Capture the cell that displays the provided text and extract its [X, Y] central coordinate. 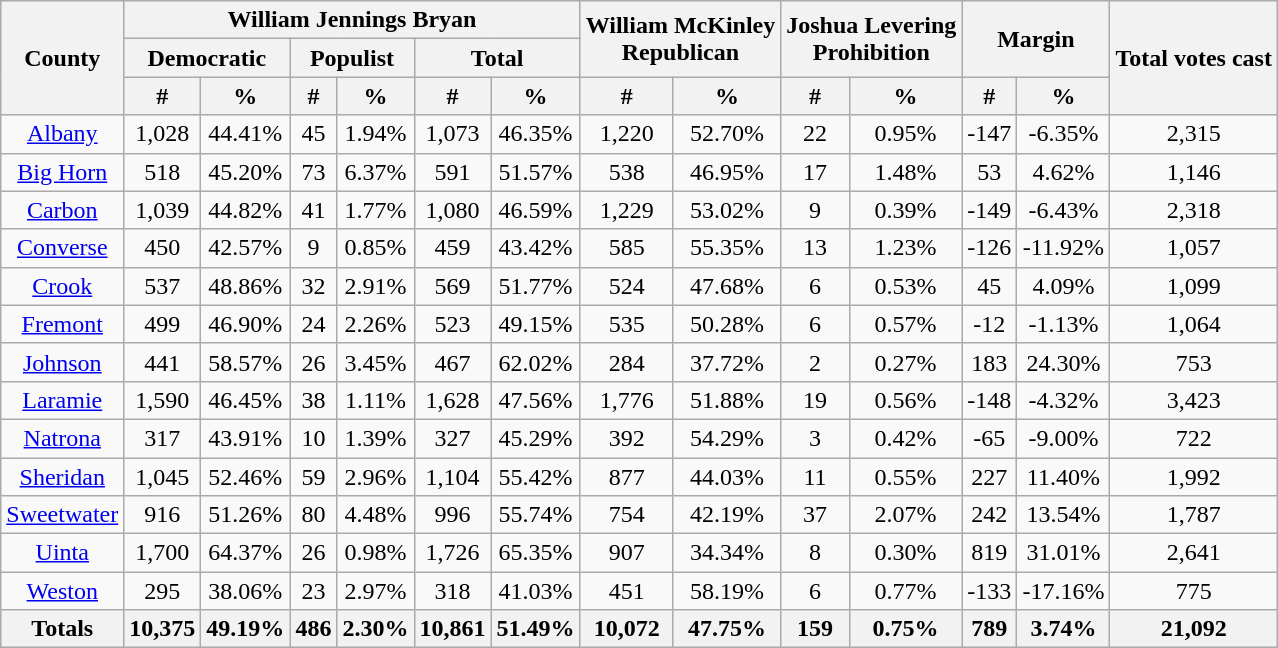
38.06% [246, 591]
591 [452, 172]
51.77% [536, 286]
64.37% [246, 553]
55.35% [727, 248]
754 [626, 515]
392 [626, 438]
37 [816, 515]
317 [162, 438]
Democratic [207, 58]
722 [1194, 438]
10 [314, 438]
-148 [990, 400]
54.29% [727, 438]
450 [162, 248]
47.56% [536, 400]
0.27% [905, 362]
22 [816, 134]
2.07% [905, 515]
Totals [62, 629]
159 [816, 629]
41 [314, 210]
2,318 [1194, 210]
318 [452, 591]
32 [314, 286]
0.77% [905, 591]
58.19% [727, 591]
41.03% [536, 591]
-4.32% [1064, 400]
1,726 [452, 553]
45.20% [246, 172]
1,104 [452, 477]
0.98% [376, 553]
0.42% [905, 438]
42.19% [727, 515]
1.77% [376, 210]
1,229 [626, 210]
916 [162, 515]
52.46% [246, 477]
3.74% [1064, 629]
1,073 [452, 134]
51.57% [536, 172]
1,099 [1194, 286]
50.28% [727, 324]
19 [816, 400]
49.15% [536, 324]
11.40% [1064, 477]
0.95% [905, 134]
-133 [990, 591]
Laramie [62, 400]
-126 [990, 248]
Sweetwater [62, 515]
Sheridan [62, 477]
1,590 [162, 400]
23 [314, 591]
486 [314, 629]
284 [626, 362]
Big Horn [62, 172]
47.68% [727, 286]
467 [452, 362]
44.82% [246, 210]
585 [626, 248]
1.48% [905, 172]
17 [816, 172]
2.30% [376, 629]
451 [626, 591]
789 [990, 629]
0.85% [376, 248]
537 [162, 286]
569 [452, 286]
242 [990, 515]
327 [452, 438]
518 [162, 172]
1,776 [626, 400]
65.35% [536, 553]
46.95% [727, 172]
1,146 [1194, 172]
48.86% [246, 286]
42.57% [246, 248]
Weston [62, 591]
55.74% [536, 515]
County [62, 58]
43.42% [536, 248]
441 [162, 362]
877 [626, 477]
46.59% [536, 210]
0.56% [905, 400]
1.23% [905, 248]
44.03% [727, 477]
2.26% [376, 324]
0.55% [905, 477]
Converse [62, 248]
1.11% [376, 400]
21,092 [1194, 629]
-147 [990, 134]
62.02% [536, 362]
775 [1194, 591]
53.02% [727, 210]
Carbon [62, 210]
996 [452, 515]
2.91% [376, 286]
47.75% [727, 629]
58.57% [246, 362]
10,861 [452, 629]
William McKinleyRepublican [680, 39]
51.88% [727, 400]
46.90% [246, 324]
Fremont [62, 324]
-6.35% [1064, 134]
Total votes cast [1194, 58]
1,045 [162, 477]
34.34% [727, 553]
1,787 [1194, 515]
1,628 [452, 400]
-11.92% [1064, 248]
10,072 [626, 629]
3.45% [376, 362]
1,057 [1194, 248]
907 [626, 553]
8 [816, 553]
1,080 [452, 210]
1.94% [376, 134]
4.48% [376, 515]
13 [816, 248]
Populist [352, 58]
538 [626, 172]
535 [626, 324]
753 [1194, 362]
13.54% [1064, 515]
10,375 [162, 629]
0.53% [905, 286]
2 [816, 362]
52.70% [727, 134]
-149 [990, 210]
1,064 [1194, 324]
2.97% [376, 591]
227 [990, 477]
William Jennings Bryan [352, 20]
-1.13% [1064, 324]
819 [990, 553]
Natrona [62, 438]
6.37% [376, 172]
24 [314, 324]
37.72% [727, 362]
295 [162, 591]
524 [626, 286]
-17.16% [1064, 591]
183 [990, 362]
3 [816, 438]
2,641 [1194, 553]
-65 [990, 438]
Joshua LeveringProhibition [872, 39]
Crook [62, 286]
49.19% [246, 629]
-9.00% [1064, 438]
3,423 [1194, 400]
11 [816, 477]
51.49% [536, 629]
44.41% [246, 134]
459 [452, 248]
1,220 [626, 134]
-12 [990, 324]
0.30% [905, 553]
43.91% [246, 438]
4.09% [1064, 286]
55.42% [536, 477]
Johnson [62, 362]
73 [314, 172]
1,700 [162, 553]
Margin [1036, 39]
38 [314, 400]
24.30% [1064, 362]
Albany [62, 134]
1.39% [376, 438]
0.57% [905, 324]
1,028 [162, 134]
59 [314, 477]
2,315 [1194, 134]
45.29% [536, 438]
-6.43% [1064, 210]
499 [162, 324]
31.01% [1064, 553]
1,992 [1194, 477]
46.45% [246, 400]
4.62% [1064, 172]
2.96% [376, 477]
Total [497, 58]
51.26% [246, 515]
523 [452, 324]
1,039 [162, 210]
0.39% [905, 210]
46.35% [536, 134]
80 [314, 515]
53 [990, 172]
0.75% [905, 629]
Uinta [62, 553]
